From the cell containing the given text, extract its center point as [x, y] coordinate. 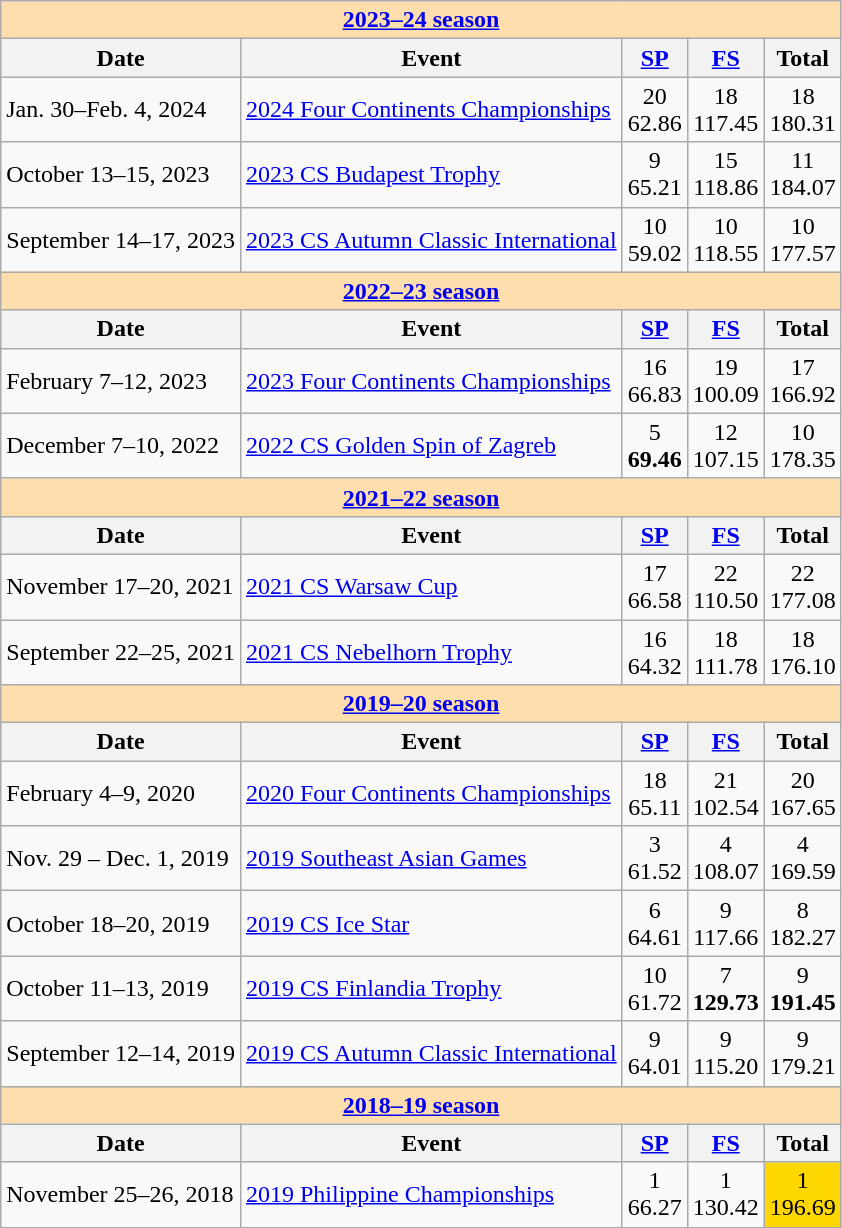
October 13–15, 2023 [121, 174]
Nov. 29 – Dec. 1, 2019 [121, 858]
2021 CS Nebelhorn Trophy [431, 652]
September 12–14, 2019 [121, 1054]
18 117.45 [726, 110]
September 14–17, 2023 [121, 240]
2023–24 season [422, 20]
18 65.11 [654, 794]
9 179.21 [802, 1054]
19 100.09 [726, 380]
2021–22 season [422, 497]
1 196.69 [802, 1194]
17 166.92 [802, 380]
10 61.72 [654, 988]
9 115.20 [726, 1054]
7 129.73 [726, 988]
18 111.78 [726, 652]
2019 CS Autumn Classic International [431, 1054]
9 191.45 [802, 988]
12 107.15 [726, 446]
9 65.21 [654, 174]
2021 CS Warsaw Cup [431, 586]
4 108.07 [726, 858]
1 66.27 [654, 1194]
16 64.32 [654, 652]
1 130.42 [726, 1194]
October 18–20, 2019 [121, 924]
20 62.86 [654, 110]
15 118.86 [726, 174]
21 102.54 [726, 794]
December 7–10, 2022 [121, 446]
2019 CS Finlandia Trophy [431, 988]
9 64.01 [654, 1054]
2019 CS Ice Star [431, 924]
17 66.58 [654, 586]
18 180.31 [802, 110]
2019 Southeast Asian Games [431, 858]
Jan. 30–Feb. 4, 2024 [121, 110]
October 11–13, 2019 [121, 988]
20 167.65 [802, 794]
November 25–26, 2018 [121, 1194]
16 66.83 [654, 380]
10 177.57 [802, 240]
10 118.55 [726, 240]
February 4–9, 2020 [121, 794]
February 7–12, 2023 [121, 380]
8 182.27 [802, 924]
4 169.59 [802, 858]
11 184.07 [802, 174]
2018–19 season [422, 1105]
22 177.08 [802, 586]
10 59.02 [654, 240]
September 22–25, 2021 [121, 652]
10 178.35 [802, 446]
6 64.61 [654, 924]
2022–23 season [422, 291]
2019–20 season [422, 704]
2020 Four Continents Championships [431, 794]
November 17–20, 2021 [121, 586]
2023 CS Budapest Trophy [431, 174]
2024 Four Continents Championships [431, 110]
2022 CS Golden Spin of Zagreb [431, 446]
22 110.50 [726, 586]
5 69.46 [654, 446]
2023 CS Autumn Classic International [431, 240]
2019 Philippine Championships [431, 1194]
18 176.10 [802, 652]
9 117.66 [726, 924]
2023 Four Continents Championships [431, 380]
3 61.52 [654, 858]
